From the cell containing the given text, extract its center point as (X, Y) coordinate. 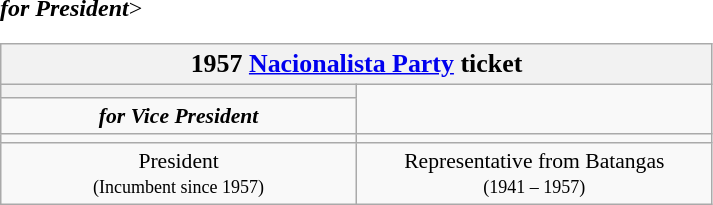
1957 Nacionalista Party ticket (356, 64)
for Vice President (179, 116)
Representative from Batangas(1941 – 1957) (534, 174)
President(Incumbent since 1957) (179, 174)
